Extract the [x, y] coordinate from the center of the cell holding the provided text.  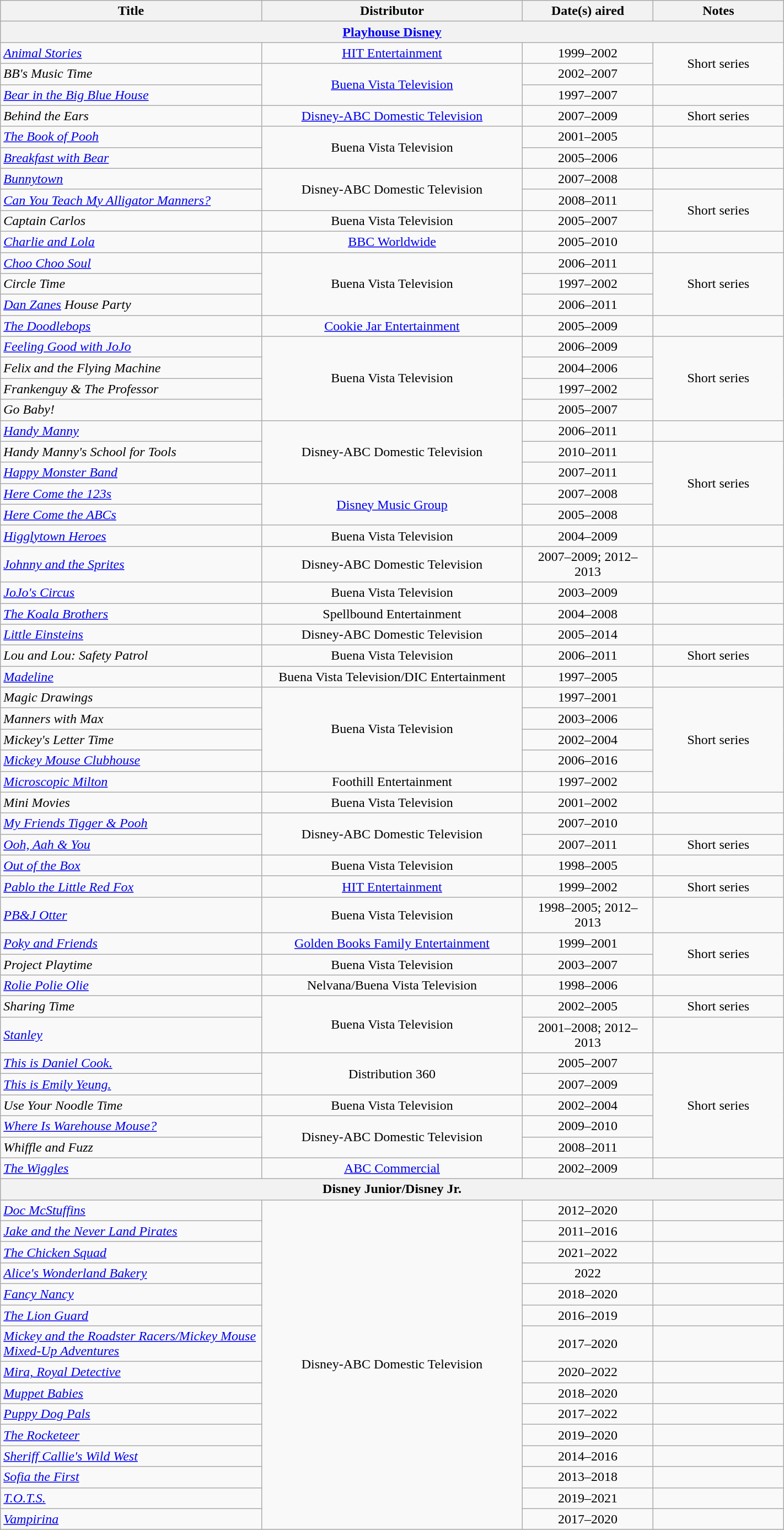
2009–2010 [588, 1126]
2011–2016 [588, 1231]
Where Is Warehouse Mouse? [131, 1126]
Higglytown Heroes [131, 536]
The Lion Guard [131, 1315]
2004–2006 [588, 368]
1999–2001 [588, 943]
Disney Music Group [391, 504]
Mickey and the Roadster Racers/Mickey Mouse Mixed-Up Adventures [131, 1344]
Project Playtime [131, 965]
The Book of Pooh [131, 137]
2001–2002 [588, 803]
Sofia the First [131, 1477]
2002–2007 [588, 74]
Poky and Friends [131, 943]
2001–2008; 2012–2013 [588, 1035]
Mini Movies [131, 803]
Bear in the Big Blue House [131, 95]
2001–2005 [588, 137]
The Koala Brothers [131, 614]
Fancy Nancy [131, 1294]
The Wiggles [131, 1168]
2007–2010 [588, 823]
Out of the Box [131, 865]
Little Einsteins [131, 635]
2005–2008 [588, 515]
2004–2008 [588, 614]
2005–2014 [588, 635]
2003–2009 [588, 592]
1998–2006 [588, 986]
Here Come the 123s [131, 494]
Stanley [131, 1035]
Notes [718, 11]
Dan Zanes House Party [131, 305]
Here Come the ABCs [131, 515]
Can You Teach My Alligator Manners? [131, 200]
Go Baby! [131, 410]
Breakfast with Bear [131, 158]
Microscopic Milton [131, 782]
2020–2022 [588, 1372]
2007–2009; 2012–2013 [588, 564]
The Doodlebops [131, 326]
Mira, Royal Detective [131, 1372]
1997–2001 [588, 698]
2017–2022 [588, 1414]
Mickey Mouse Clubhouse [131, 761]
BBC Worldwide [391, 242]
2005–2006 [588, 158]
Rolie Polie Olie [131, 986]
2010–2011 [588, 452]
Choo Choo Soul [131, 263]
2019–2021 [588, 1498]
Muppet Babies [131, 1393]
Distribution 360 [391, 1074]
Nelvana/Buena Vista Television [391, 986]
JoJo's Circus [131, 592]
Buena Vista Television/DIC Entertainment [391, 677]
2006–2009 [588, 347]
2021–2022 [588, 1252]
Bunnytown [131, 179]
Whiffle and Fuzz [131, 1147]
Title [131, 11]
Circle Time [131, 284]
Captain Carlos [131, 221]
Cookie Jar Entertainment [391, 326]
Foothill Entertainment [391, 782]
The Chicken Squad [131, 1252]
Alice's Wonderland Bakery [131, 1273]
Charlie and Lola [131, 242]
2019–2020 [588, 1435]
Ooh, Aah & You [131, 844]
2005–2009 [588, 326]
2016–2019 [588, 1315]
Use Your Noodle Time [131, 1105]
Mickey's Letter Time [131, 740]
2006–2016 [588, 761]
1997–2007 [588, 95]
Happy Monster Band [131, 473]
Spellbound Entertainment [391, 614]
2014–2016 [588, 1456]
2004–2009 [588, 536]
Handy Manny [131, 431]
1998–2005; 2012–2013 [588, 914]
2012–2020 [588, 1210]
This is Emily Yeung. [131, 1084]
Feeling Good with JoJo [131, 347]
Sheriff Callie's Wild West [131, 1456]
2002–2005 [588, 1007]
Felix and the Flying Machine [131, 368]
ABC Commercial [391, 1168]
2002–2009 [588, 1168]
Distributor [391, 11]
T.O.T.S. [131, 1498]
Puppy Dog Pals [131, 1414]
Behind the Ears [131, 116]
The Rocketeer [131, 1435]
Jake and the Never Land Pirates [131, 1231]
Vampirina [131, 1519]
BB's Music Time [131, 74]
Lou and Lou: Safety Patrol [131, 656]
Doc McStuffins [131, 1210]
My Friends Tigger & Pooh [131, 823]
2003–2007 [588, 965]
PB&J Otter [131, 914]
2003–2006 [588, 719]
2022 [588, 1273]
Manners with Max [131, 719]
This is Daniel Cook. [131, 1063]
Golden Books Family Entertainment [391, 943]
2013–2018 [588, 1477]
Handy Manny's School for Tools [131, 452]
Animal Stories [131, 53]
2005–2010 [588, 242]
Playhouse Disney [392, 32]
1998–2005 [588, 865]
Madeline [131, 677]
1997–2005 [588, 677]
Frankenguy & The Professor [131, 389]
Disney Junior/Disney Jr. [392, 1189]
Johnny and the Sprites [131, 564]
Magic Drawings [131, 698]
Pablo the Little Red Fox [131, 886]
Sharing Time [131, 1007]
Date(s) aired [588, 11]
